Find where the given text appears and provide that cell's center as [x, y] coordinate. 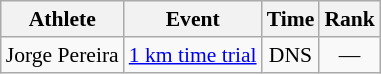
Athlete [62, 19]
— [350, 55]
Event [193, 19]
Jorge Pereira [62, 55]
Rank [350, 19]
DNS [291, 55]
1 km time trial [193, 55]
Time [291, 19]
